Return the [X, Y] coordinate for the center point of the cell that contains the specified text.  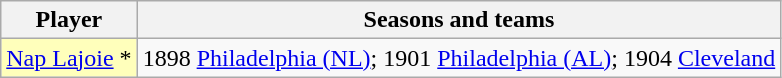
Nap Lajoie * [69, 58]
Seasons and teams [459, 20]
1898 Philadelphia (NL); 1901 Philadelphia (AL); 1904 Cleveland [459, 58]
Player [69, 20]
